Return the (X, Y) coordinate for the center point of the cell that contains the specified text.  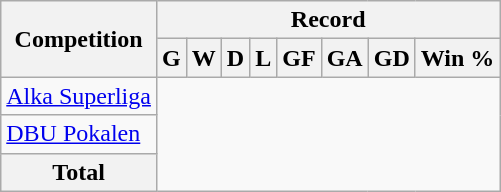
L (264, 58)
W (204, 58)
D (235, 58)
GD (392, 58)
DBU Pokalen (79, 134)
Total (79, 172)
G (171, 58)
GF (299, 58)
Win % (458, 58)
Competition (79, 39)
GA (344, 58)
Alka Superliga (79, 96)
Record (328, 20)
